Identify which cell holds the provided text, then report its (x, y) central coordinate. 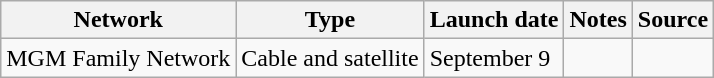
September 9 (494, 58)
Cable and satellite (330, 58)
MGM Family Network (118, 58)
Launch date (494, 20)
Network (118, 20)
Notes (598, 20)
Type (330, 20)
Source (672, 20)
